Detect which cell encompasses the target text, then output its [X, Y] center coordinate. 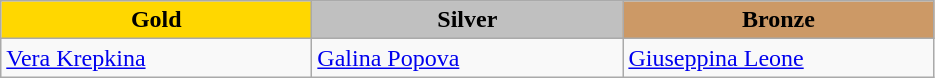
Vera Krepkina [156, 58]
Bronze [778, 20]
Giuseppina Leone [778, 58]
Galina Popova [468, 58]
Silver [468, 20]
Gold [156, 20]
